Provide the [X, Y] coordinate of the cell's center where the given text is located.  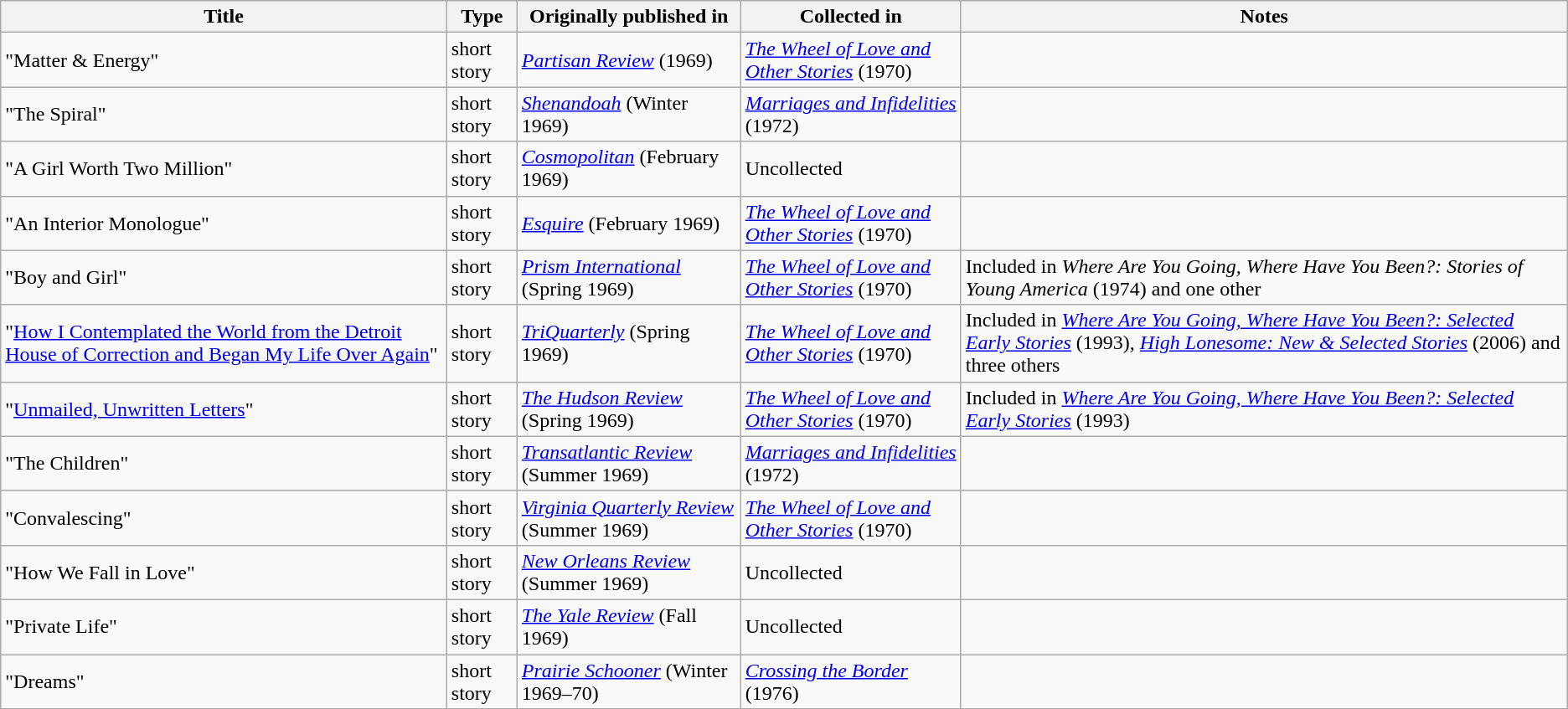
Transatlantic Review (Summer 1969) [628, 464]
TriQuarterly (Spring 1969) [628, 343]
The Hudson Review (Spring 1969) [628, 408]
The Yale Review (Fall 1969) [628, 626]
Included in Where Are You Going, Where Have You Been?: Stories of Young America (1974) and one other [1264, 278]
"Dreams" [224, 681]
Partisan Review (1969) [628, 60]
Title [224, 17]
"Private Life" [224, 626]
"The Spiral" [224, 114]
Included in Where Are You Going, Where Have You Been?: Selected Early Stories (1993), High Lonesome: New & Selected Stories (2006) and three others [1264, 343]
"Convalescing" [224, 517]
"A Girl Worth Two Million" [224, 169]
Collected in [851, 17]
"An Interior Monologue" [224, 223]
"How We Fall in Love" [224, 573]
Esquire (February 1969) [628, 223]
"Unmailed, Unwritten Letters" [224, 408]
Prairie Schooner (Winter 1969–70) [628, 681]
Notes [1264, 17]
Type [482, 17]
Crossing the Border (1976) [851, 681]
Included in Where Are You Going, Where Have You Been?: Selected Early Stories (1993) [1264, 408]
Shenandoah (Winter 1969) [628, 114]
"Boy and Girl" [224, 278]
Prism International (Spring 1969) [628, 278]
New Orleans Review (Summer 1969) [628, 573]
Cosmopolitan (February 1969) [628, 169]
"The Children" [224, 464]
"How I Contemplated the World from the Detroit House of Correction and Began My Life Over Again" [224, 343]
Virginia Quarterly Review (Summer 1969) [628, 517]
"Matter & Energy" [224, 60]
Originally published in [628, 17]
